Determine the [x, y] coordinate at the center of the cell enclosing the given text.  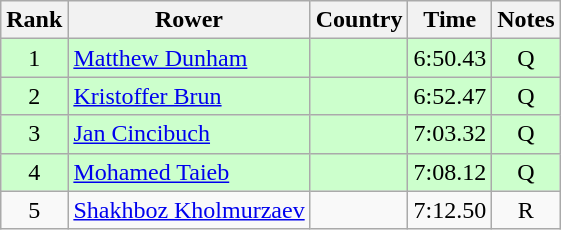
Rower [189, 20]
6:52.47 [450, 96]
7:08.12 [450, 172]
Rank [34, 20]
5 [34, 210]
6:50.43 [450, 58]
Shakhboz Kholmurzaev [189, 210]
2 [34, 96]
7:12.50 [450, 210]
R [526, 210]
Country [359, 20]
Jan Cincibuch [189, 134]
4 [34, 172]
Kristoffer Brun [189, 96]
Notes [526, 20]
Matthew Dunham [189, 58]
Mohamed Taieb [189, 172]
Time [450, 20]
7:03.32 [450, 134]
1 [34, 58]
3 [34, 134]
